Extract the [X, Y] coordinate from the center of the cell holding the provided text.  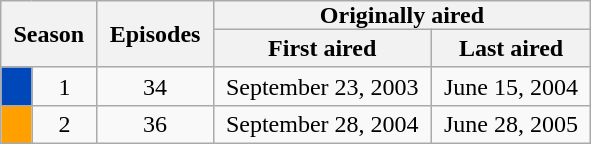
Last aired [510, 48]
2 [64, 124]
September 28, 2004 [322, 124]
Episodes [155, 34]
34 [155, 86]
Season [49, 34]
June 28, 2005 [510, 124]
June 15, 2004 [510, 86]
First aired [322, 48]
Originally aired [402, 15]
1 [64, 86]
36 [155, 124]
September 23, 2003 [322, 86]
